Scan for the cell matching the given text and deliver its [X, Y] coordinate at center. 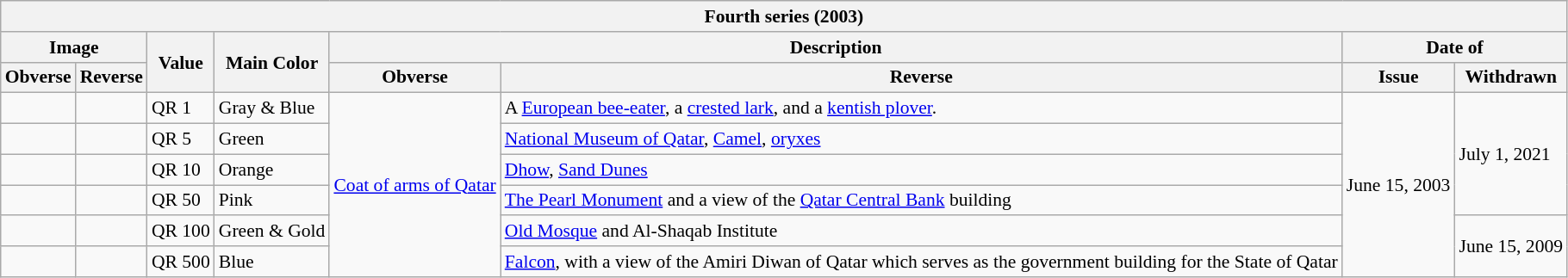
June 15, 2003 [1399, 185]
QR 50 [181, 201]
QR 1 [181, 108]
The Pearl Monument and a view of the Qatar Central Bank building [922, 201]
Green & Gold [272, 232]
June 15, 2009 [1511, 246]
QR 5 [181, 139]
QR 10 [181, 170]
Issue [1399, 77]
Blue [272, 262]
Green [272, 139]
Coat of arms of Qatar [414, 185]
Fourth series (2003) [784, 16]
Withdrawn [1511, 77]
Date of [1454, 47]
A European bee-eater, a crested lark, and a kentish plover. [922, 108]
Dhow, Sand Dunes [922, 170]
Orange [272, 170]
Falcon, with a view of the Amiri Diwan of Qatar which serves as the government building for the State of Qatar [922, 262]
Description [836, 47]
Main Color [272, 62]
Image [74, 47]
Pink [272, 201]
Gray & Blue [272, 108]
National Museum of Qatar, Camel, oryxes [922, 139]
July 1, 2021 [1511, 154]
Old Mosque and Al-Shaqab Institute [922, 232]
Value [181, 62]
QR 500 [181, 262]
QR 100 [181, 232]
